For the text-containing cell, return its midpoint in (x, y) coordinate format. 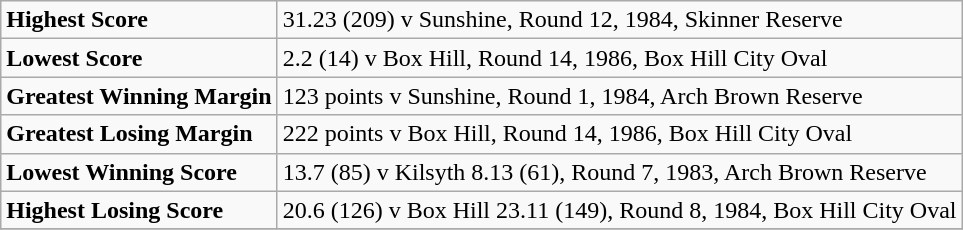
Greatest Winning Margin (139, 96)
Lowest Score (139, 58)
Highest Score (139, 20)
20.6 (126) v Box Hill 23.11 (149), Round 8, 1984, Box Hill City Oval (620, 210)
123 points v Sunshine, Round 1, 1984, Arch Brown Reserve (620, 96)
13.7 (85) v Kilsyth 8.13 (61), Round 7, 1983, Arch Brown Reserve (620, 172)
2.2 (14) v Box Hill, Round 14, 1986, Box Hill City Oval (620, 58)
Lowest Winning Score (139, 172)
Greatest Losing Margin (139, 134)
222 points v Box Hill, Round 14, 1986, Box Hill City Oval (620, 134)
31.23 (209) v Sunshine, Round 12, 1984, Skinner Reserve (620, 20)
Highest Losing Score (139, 210)
